Find where the given text appears and provide that cell's center as [x, y] coordinate. 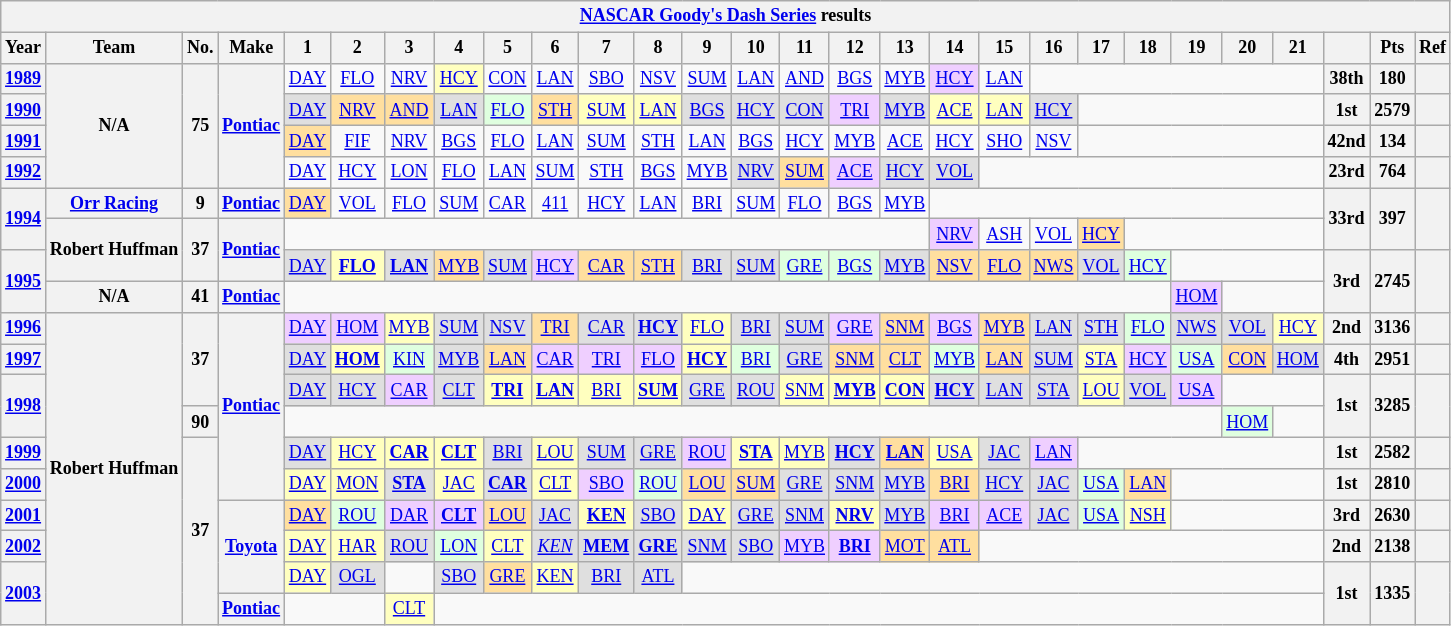
No. [200, 48]
Toyota [252, 547]
8 [658, 48]
5 [508, 48]
NASCAR Goody's Dash Series results [726, 16]
1335 [1392, 593]
DAR [409, 516]
1990 [24, 110]
12 [854, 48]
1992 [24, 172]
38th [1346, 78]
2003 [24, 593]
2 [357, 48]
Pts [1392, 48]
2745 [1392, 281]
15 [1004, 48]
HAR [357, 546]
1997 [24, 360]
21 [1298, 48]
1996 [24, 328]
397 [1392, 219]
3 [409, 48]
OGL [357, 578]
2000 [24, 484]
4 [459, 48]
3136 [1392, 328]
7 [606, 48]
180 [1392, 78]
1989 [24, 78]
4th [1346, 360]
41 [200, 296]
2001 [24, 516]
10 [756, 48]
3285 [1392, 406]
ASH [1004, 234]
411 [555, 204]
Ref [1433, 48]
1994 [24, 219]
14 [955, 48]
134 [1392, 140]
42nd [1346, 140]
2002 [24, 546]
1991 [24, 140]
MON [357, 484]
2138 [1392, 546]
Year [24, 48]
1995 [24, 281]
17 [1102, 48]
2582 [1392, 452]
1999 [24, 452]
764 [1392, 172]
Orr Racing [114, 204]
2630 [1392, 516]
13 [905, 48]
20 [1248, 48]
33rd [1346, 219]
NSH [1148, 516]
MEM [606, 546]
16 [1054, 48]
KIN [409, 360]
SHO [1004, 140]
1998 [24, 406]
6 [555, 48]
2951 [1392, 360]
MOT [905, 546]
1 [307, 48]
Team [114, 48]
75 [200, 126]
2810 [1392, 484]
FIF [357, 140]
2579 [1392, 110]
19 [1196, 48]
90 [200, 422]
11 [805, 48]
18 [1148, 48]
Make [252, 48]
23rd [1346, 172]
